Detect which cell encompasses the target text, then output its (x, y) center coordinate. 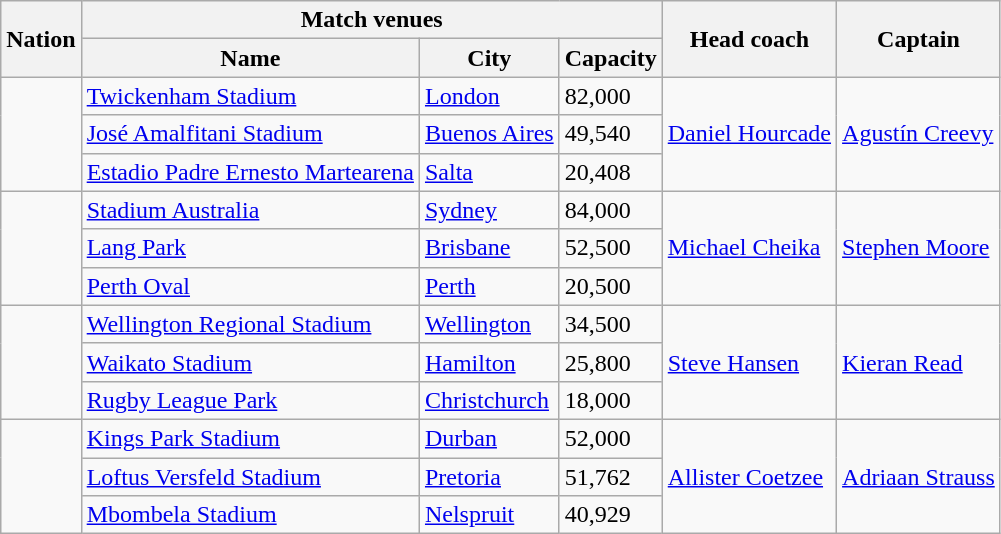
82,000 (610, 96)
Kieran Read (919, 362)
José Amalfitani Stadium (250, 134)
London (489, 96)
52,000 (610, 438)
52,500 (610, 248)
Daniel Hourcade (749, 134)
Adriaan Strauss (919, 476)
Durban (489, 438)
Wellington Regional Stadium (250, 324)
Hamilton (489, 362)
Stephen Moore (919, 248)
Brisbane (489, 248)
Steve Hansen (749, 362)
Rugby League Park (250, 400)
Match venues (372, 20)
Head coach (749, 39)
Salta (489, 172)
Capacity (610, 58)
Wellington (489, 324)
Perth (489, 286)
Agustín Creevy (919, 134)
Kings Park Stadium (250, 438)
Nelspruit (489, 515)
Stadium Australia (250, 210)
Name (250, 58)
34,500 (610, 324)
Allister Coetzee (749, 476)
49,540 (610, 134)
Lang Park (250, 248)
City (489, 58)
Loftus Versfeld Stadium (250, 477)
84,000 (610, 210)
Christchurch (489, 400)
Estadio Padre Ernesto Martearena (250, 172)
Perth Oval (250, 286)
Pretoria (489, 477)
Nation (41, 39)
25,800 (610, 362)
40,929 (610, 515)
20,500 (610, 286)
Buenos Aires (489, 134)
Mbombela Stadium (250, 515)
18,000 (610, 400)
20,408 (610, 172)
Twickenham Stadium (250, 96)
Waikato Stadium (250, 362)
Michael Cheika (749, 248)
51,762 (610, 477)
Sydney (489, 210)
Captain (919, 39)
